Capture the cell that displays the provided text and extract its [x, y] central coordinate. 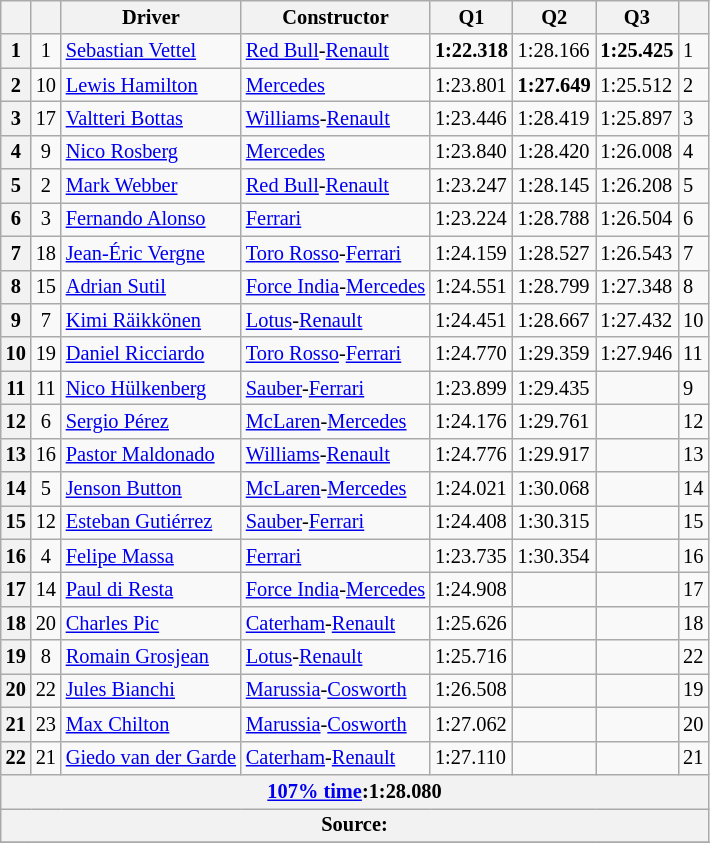
1:23.735 [472, 556]
1:23.801 [472, 85]
Giedo van der Garde [151, 758]
Daniel Ricciardo [151, 354]
Kimi Räikkönen [151, 320]
Adrian Sutil [151, 287]
Fernando Alonso [151, 219]
1:29.761 [554, 421]
1:28.420 [554, 152]
Sergio Pérez [151, 421]
1:28.527 [554, 253]
Q3 [638, 17]
1:25.425 [638, 51]
1:23.446 [472, 118]
Pastor Maldonado [151, 455]
Jenson Button [151, 489]
1:26.208 [638, 186]
Q2 [554, 17]
Esteban Gutiérrez [151, 522]
1:26.504 [638, 219]
1:24.408 [472, 522]
1:25.626 [472, 623]
1:27.348 [638, 287]
Constructor [336, 17]
1:26.008 [638, 152]
1:23.899 [472, 388]
Nico Hülkenberg [151, 388]
1:28.419 [554, 118]
1:27.946 [638, 354]
Q1 [472, 17]
1:27.062 [472, 724]
1:28.166 [554, 51]
1:23.840 [472, 152]
Jean-Éric Vergne [151, 253]
1:28.799 [554, 287]
Romain Grosjean [151, 657]
1:23.247 [472, 186]
Mark Webber [151, 186]
1:26.543 [638, 253]
Lewis Hamilton [151, 85]
1:24.176 [472, 421]
1:24.159 [472, 253]
1:27.432 [638, 320]
107% time:1:28.080 [355, 791]
1:24.551 [472, 287]
1:28.788 [554, 219]
1:26.508 [472, 690]
1:28.667 [554, 320]
1:30.354 [554, 556]
1:24.908 [472, 589]
1:22.318 [472, 51]
1:27.110 [472, 758]
1:24.451 [472, 320]
Felipe Massa [151, 556]
Jules Bianchi [151, 690]
1:29.359 [554, 354]
1:25.512 [638, 85]
1:29.435 [554, 388]
Paul di Resta [151, 589]
Valtteri Bottas [151, 118]
1:28.145 [554, 186]
1:24.770 [472, 354]
Source: [355, 825]
1:29.917 [554, 455]
1:25.897 [638, 118]
Max Chilton [151, 724]
Charles Pic [151, 623]
1:30.315 [554, 522]
1:24.021 [472, 489]
Driver [151, 17]
1:27.649 [554, 85]
Sebastian Vettel [151, 51]
1:30.068 [554, 489]
1:24.776 [472, 455]
1:23.224 [472, 219]
1:25.716 [472, 657]
Nico Rosberg [151, 152]
23 [46, 724]
